Pinpoint the cell where the given text exists, returning its (X, Y) midpoint coordinate. 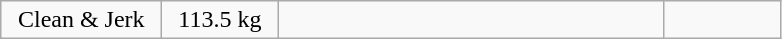
Clean & Jerk (82, 20)
113.5 kg (220, 20)
